Determine the (X, Y) coordinate at the center of the cell enclosing the given text.  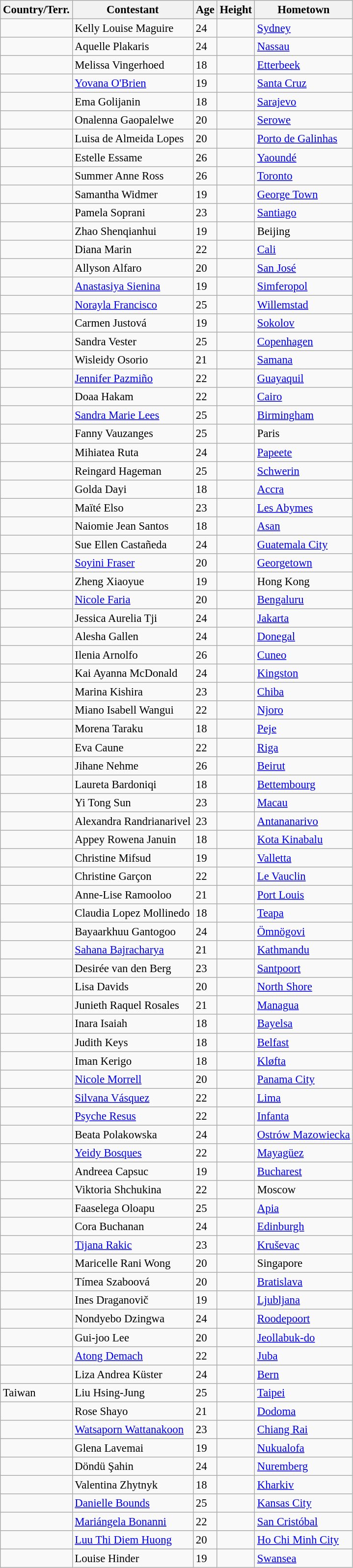
Inara Isaiah (133, 1024)
Reingard Hageman (133, 471)
Jakarta (304, 618)
Summer Anne Ross (133, 176)
Norayla Francisco (133, 305)
Faaselega Oloapu (133, 1208)
Cora Buchanan (133, 1227)
Njoro (304, 711)
Edinburgh (304, 1227)
Beata Polakowska (133, 1134)
Jennifer Pazmiño (133, 379)
North Shore (304, 987)
Silvana Vásquez (133, 1098)
Carmen Justová (133, 323)
Nuremberg (304, 1466)
Ostrów Mazowiecka (304, 1134)
Paris (304, 434)
Ömnögovi (304, 932)
Cairo (304, 397)
Golda Dayi (133, 489)
Beijing (304, 231)
Bettembourg (304, 784)
Ema Golijanin (133, 102)
Bucharest (304, 1171)
Marina Kishira (133, 692)
Alesha Gallen (133, 637)
Christine Garçon (133, 876)
Roodepoort (304, 1319)
Bayaarkhuu Gantogoo (133, 932)
Maïté Elso (133, 508)
Appey Rowena Januin (133, 840)
Liza Andrea Küster (133, 1374)
Macau (304, 802)
Kai Ayanna McDonald (133, 673)
Nicole Morrell (133, 1079)
Chiba (304, 692)
Miano Isabell Wangui (133, 711)
Teapa (304, 913)
Apia (304, 1208)
Port Louis (304, 895)
Hometown (304, 10)
Beirut (304, 766)
Age (205, 10)
Copenhagen (304, 342)
Jeollabuk-do (304, 1337)
Rose Shayo (133, 1411)
Atong Demach (133, 1356)
Sahana Bajracharya (133, 950)
Yaoundé (304, 157)
Sandra Vester (133, 342)
Lima (304, 1098)
Porto de Galinhas (304, 139)
Sydney (304, 28)
Nicole Faria (133, 600)
Valletta (304, 858)
Simferopol (304, 286)
Santa Cruz (304, 83)
Morena Taraku (133, 729)
Managua (304, 1005)
Bratislava (304, 1282)
Anastasiya Sienina (133, 286)
Kelly Louise Maguire (133, 28)
Schwerin (304, 471)
Hong Kong (304, 581)
Kota Kinabalu (304, 840)
Antananarivo (304, 821)
Watsaporn Wattanakoon (133, 1430)
Les Abymes (304, 508)
Döndü Şahin (133, 1466)
Laureta Bardoniqi (133, 784)
Bern (304, 1374)
Belfast (304, 1042)
Ho Chi Minh City (304, 1540)
Asan (304, 526)
Mariángela Bonanni (133, 1522)
Infanta (304, 1116)
Juba (304, 1356)
Valentina Zhytnyk (133, 1485)
Melissa Vingerhoed (133, 65)
Glena Lavemai (133, 1448)
Aquelle Plakaris (133, 47)
Eva Caune (133, 747)
Moscow (304, 1190)
Kathmandu (304, 950)
Taiwan (36, 1392)
Desirée van den Berg (133, 969)
Taipei (304, 1392)
Soyini Fraser (133, 563)
Guayaquil (304, 379)
Georgetown (304, 563)
Sokolov (304, 323)
Diana Marin (133, 250)
Papeete (304, 452)
Bengaluru (304, 600)
Louise Hinder (133, 1559)
San José (304, 268)
Birmingham (304, 415)
Sandra Marie Lees (133, 415)
Contestant (133, 10)
Yovana O'Brien (133, 83)
Le Vauclin (304, 876)
Yi Tong Sun (133, 802)
Ilenia Arnolfo (133, 655)
Etterbeek (304, 65)
Iman Kerigo (133, 1061)
Lisa Davids (133, 987)
Naiomie Jean Santos (133, 526)
Fanny Vauzanges (133, 434)
Kingston (304, 673)
Willemstad (304, 305)
Nukualofa (304, 1448)
Height (236, 10)
Doaa Hakam (133, 397)
Santpoort (304, 969)
Mihiatea Ruta (133, 452)
Panama City (304, 1079)
San Cristóbal (304, 1522)
Onalenna Gaopalelwe (133, 120)
Wisleidy Osorio (133, 360)
Liu Hsing-Jung (133, 1392)
Yeidy Bosques (133, 1153)
Kharkiv (304, 1485)
Tijana Rakic (133, 1245)
Alexandra Randrianarivel (133, 821)
Singapore (304, 1263)
Allyson Alfaro (133, 268)
Zhao Shenqianhui (133, 231)
Zheng Xiaoyue (133, 581)
Cuneo (304, 655)
Luu Thi Diem Huong (133, 1540)
Luisa de Almeida Lopes (133, 139)
Dodoma (304, 1411)
Santiago (304, 212)
Christine Mifsud (133, 858)
Country/Terr. (36, 10)
Psyche Resus (133, 1116)
Guatemala City (304, 544)
Junieth Raquel Rosales (133, 1005)
Estelle Essame (133, 157)
Serowe (304, 120)
Bayelsa (304, 1024)
Ljubljana (304, 1300)
Riga (304, 747)
Nassau (304, 47)
Samantha Widmer (133, 194)
Accra (304, 489)
Anne-Lise Ramooloo (133, 895)
Mayagüez (304, 1153)
George Town (304, 194)
Ines Draganovič (133, 1300)
Chiang Rai (304, 1430)
Swansea (304, 1559)
Judith Keys (133, 1042)
Jessica Aurelia Tji (133, 618)
Sarajevo (304, 102)
Danielle Bounds (133, 1503)
Jihane Nehme (133, 766)
Samana (304, 360)
Kruševac (304, 1245)
Maricelle Rani Wong (133, 1263)
Toronto (304, 176)
Donegal (304, 637)
Kansas City (304, 1503)
Nondyebo Dzingwa (133, 1319)
Tímea Szaboová (133, 1282)
Kløfta (304, 1061)
Andreea Capsuc (133, 1171)
Cali (304, 250)
Pamela Soprani (133, 212)
Sue Ellen Castañeda (133, 544)
Viktoria Shchukina (133, 1190)
Claudia Lopez Mollinedo (133, 913)
Peje (304, 729)
Gui-joo Lee (133, 1337)
